From the cell containing the given text, extract its center point as (x, y) coordinate. 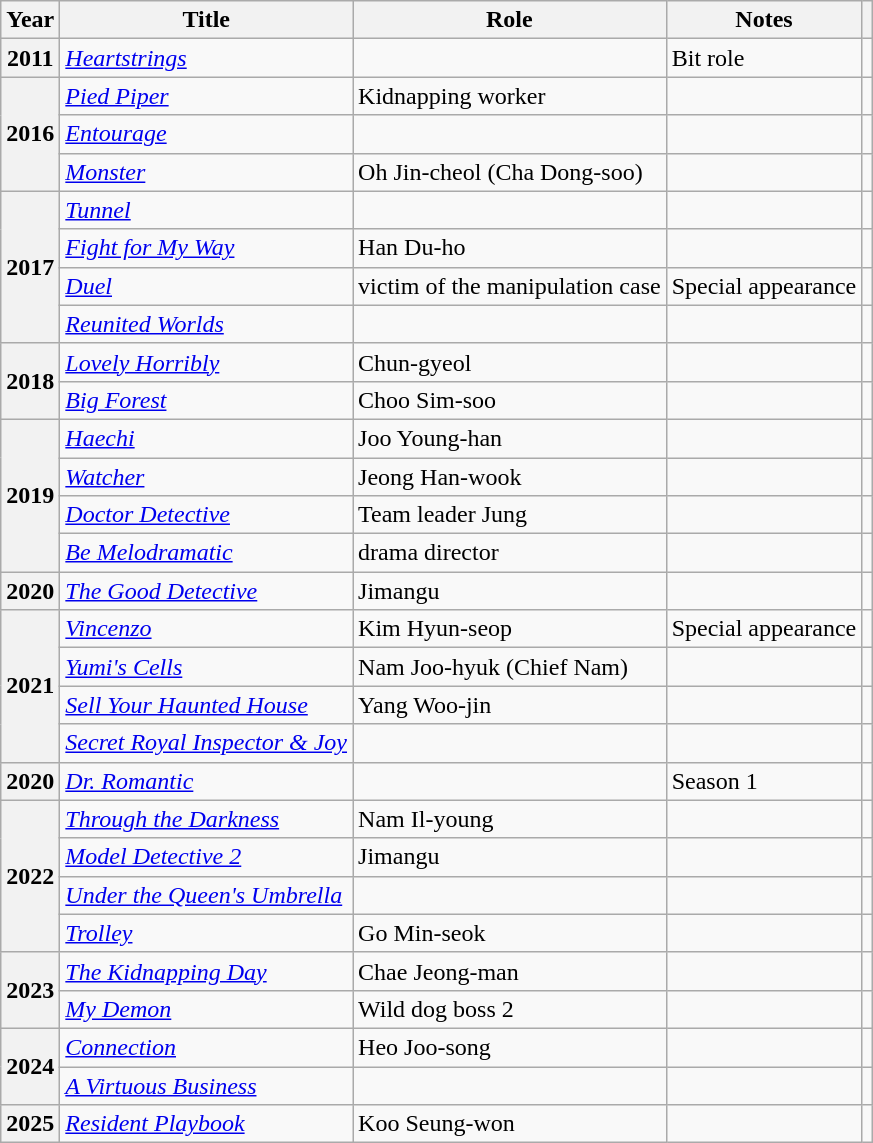
Sell Your Haunted House (206, 705)
Duel (206, 286)
Nam Joo-hyuk (Chief Nam) (510, 667)
Nam Il-young (510, 819)
Be Melodramatic (206, 553)
Chun-gyeol (510, 362)
2024 (30, 1066)
Yumi's Cells (206, 667)
The Kidnapping Day (206, 971)
Watcher (206, 477)
Haechi (206, 438)
2021 (30, 686)
2019 (30, 495)
Heartstrings (206, 58)
drama director (510, 553)
Kim Hyun-seop (510, 629)
Notes (764, 20)
Season 1 (764, 781)
Koo Seung-won (510, 1124)
victim of the manipulation case (510, 286)
Tunnel (206, 210)
Resident Playbook (206, 1124)
Han Du-ho (510, 248)
Bit role (764, 58)
2022 (30, 876)
Year (30, 20)
Fight for My Way (206, 248)
Model Detective 2 (206, 857)
Through the Darkness (206, 819)
Pied Piper (206, 96)
Title (206, 20)
Jeong Han-wook (510, 477)
Monster (206, 172)
Trolley (206, 933)
Doctor Detective (206, 515)
Secret Royal Inspector & Joy (206, 743)
Entourage (206, 134)
Team leader Jung (510, 515)
Big Forest (206, 400)
Lovely Horribly (206, 362)
Vincenzo (206, 629)
Under the Queen's Umbrella (206, 895)
2016 (30, 134)
2018 (30, 381)
2023 (30, 990)
Yang Woo-jin (510, 705)
2017 (30, 267)
A Virtuous Business (206, 1085)
Role (510, 20)
My Demon (206, 1009)
2025 (30, 1124)
Oh Jin-cheol (Cha Dong-soo) (510, 172)
Wild dog boss 2 (510, 1009)
Joo Young-han (510, 438)
2011 (30, 58)
Kidnapping worker (510, 96)
Go Min-seok (510, 933)
Heo Joo-song (510, 1047)
The Good Detective (206, 591)
Reunited Worlds (206, 324)
Dr. Romantic (206, 781)
Chae Jeong-man (510, 971)
Choo Sim-soo (510, 400)
Connection (206, 1047)
